Scan for the cell matching the given text and deliver its [X, Y] coordinate at center. 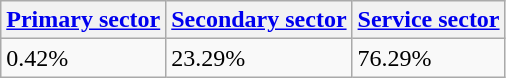
0.42% [84, 58]
Service sector [428, 20]
Secondary sector [259, 20]
23.29% [259, 58]
Primary sector [84, 20]
76.29% [428, 58]
